Return the (x, y) coordinate for the center point of the cell that contains the specified text.  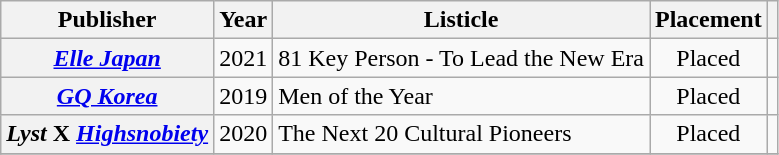
The Next 20 Cultural Pioneers (462, 134)
2019 (244, 96)
Listicle (462, 20)
Elle Japan (108, 58)
2021 (244, 58)
2020 (244, 134)
81 Key Person - To Lead the New Era (462, 58)
Men of the Year (462, 96)
Publisher (108, 20)
Placement (709, 20)
Lyst X Highsnobiety (108, 134)
Year (244, 20)
GQ Korea (108, 96)
